Detect which cell encompasses the target text, then output its (X, Y) center coordinate. 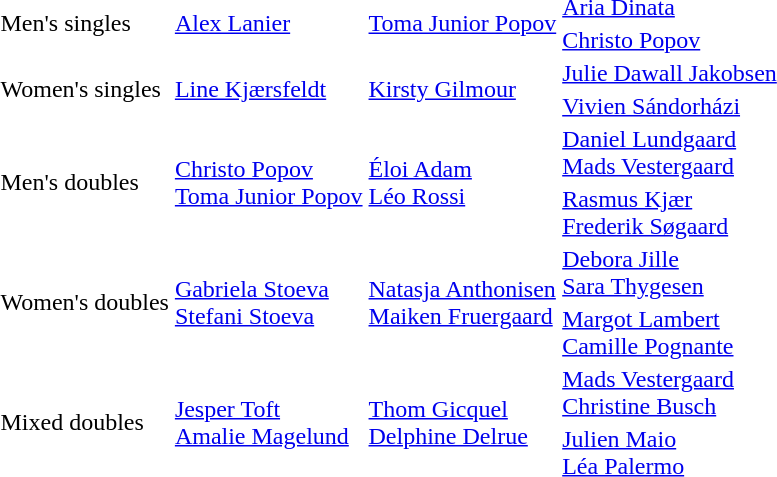
Line Kjærsfeldt (268, 90)
Éloi Adam Léo Rossi (462, 182)
Christo Popov Toma Junior Popov (268, 182)
Kirsty Gilmour (462, 90)
Natasja Anthonisen Maiken Fruergaard (462, 302)
Gabriela Stoeva Stefani Stoeva (268, 302)
